Capture the cell that displays the provided text and extract its (x, y) central coordinate. 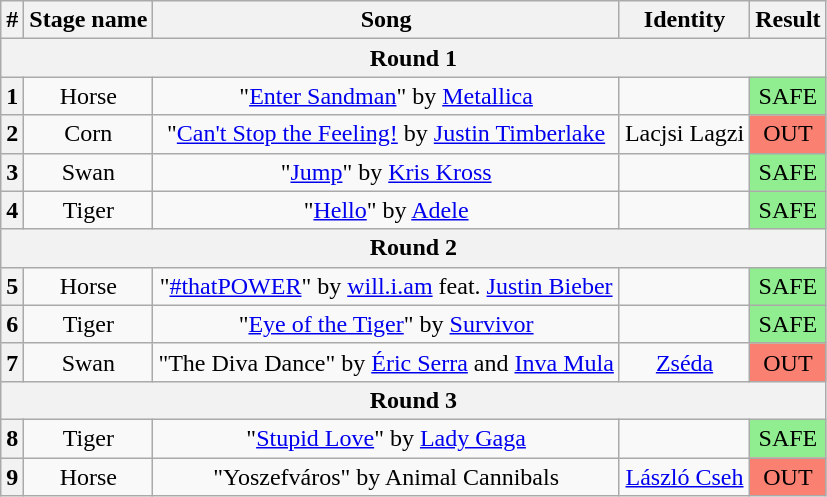
Round 1 (414, 58)
Round 2 (414, 248)
4 (12, 210)
"Yoszefváros" by Animal Cannibals (386, 477)
Result (788, 20)
9 (12, 477)
László Cseh (684, 477)
"Jump" by Kris Kross (386, 172)
"#thatPOWER" by will.i.am feat. Justin Bieber (386, 286)
Song (386, 20)
"Eye of the Tiger" by Survivor (386, 324)
5 (12, 286)
1 (12, 96)
Corn (88, 134)
"Can't Stop the Feeling! by Justin Timberlake (386, 134)
# (12, 20)
"Stupid Love" by Lady Gaga (386, 438)
7 (12, 362)
Stage name (88, 20)
"Hello" by Adele (386, 210)
6 (12, 324)
8 (12, 438)
Round 3 (414, 400)
"Enter Sandman" by Metallica (386, 96)
Zséda (684, 362)
3 (12, 172)
"The Diva Dance" by Éric Serra and Inva Mula (386, 362)
2 (12, 134)
Lacjsi Lagzi (684, 134)
Identity (684, 20)
